Extract the [x, y] coordinate from the center of the cell holding the provided text.  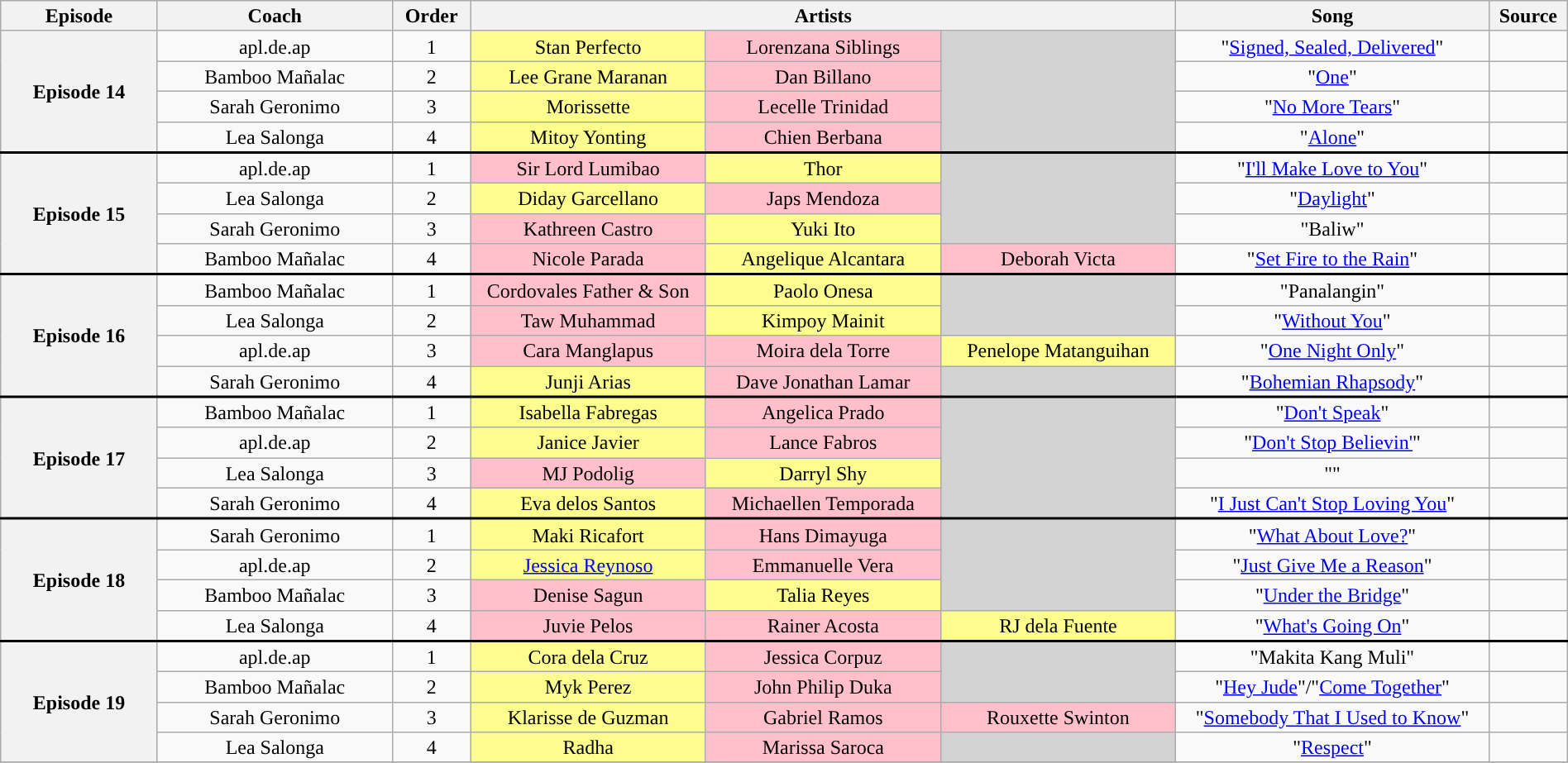
"Set Fire to the Rain" [1333, 260]
Cara Manglapus [588, 351]
Marissa Saroca [823, 747]
Episode [79, 17]
"Makita Kang Muli" [1333, 656]
Junji Arias [588, 380]
Isabella Fabregas [588, 412]
Order [432, 17]
"One" [1333, 76]
"I Just Can't Stop Loving You" [1333, 503]
Jessica Reynoso [588, 565]
"Respect" [1333, 747]
"Somebody That I Used to Know" [1333, 718]
Penelope Matanguihan [1058, 351]
Artists [823, 17]
"Just Give Me a Reason" [1333, 565]
Japs Mendoza [823, 198]
Chien Berbana [823, 137]
Moira dela Torre [823, 351]
Cora dela Cruz [588, 656]
Dave Jonathan Lamar [823, 380]
Kimpoy Mainit [823, 321]
Lance Fabros [823, 443]
MJ Podolig [588, 473]
"Bohemian Rhapsody" [1333, 380]
"Don't Stop Believin'" [1333, 443]
Michaellen Temporada [823, 503]
Stan Perfecto [588, 46]
"No More Tears" [1333, 106]
Lorenzana Siblings [823, 46]
"Don't Speak" [1333, 412]
"What's Going On" [1333, 625]
RJ dela Fuente [1058, 625]
Janice Javier [588, 443]
Eva delos Santos [588, 503]
"Without You" [1333, 321]
"Hey Jude"/"Come Together" [1333, 688]
Sir Lord Lumibao [588, 167]
Nicole Parada [588, 260]
Emmanuelle Vera [823, 565]
Episode 17 [79, 458]
Dan Billano [823, 76]
Myk Perez [588, 688]
Paolo Onesa [823, 289]
Hans Dimayuga [823, 534]
Deborah Victa [1058, 260]
"One Night Only" [1333, 351]
Episode 15 [79, 213]
"Alone" [1333, 137]
John Philip Duka [823, 688]
Episode 18 [79, 580]
Thor [823, 167]
Maki Ricafort [588, 534]
Episode 14 [79, 91]
Coach [275, 17]
Jessica Corpuz [823, 656]
Darryl Shy [823, 473]
Angelica Prado [823, 412]
Denise Sagun [588, 595]
Gabriel Ramos [823, 718]
"I'll Make Love to You" [1333, 167]
Diday Garcellano [588, 198]
Klarisse de Guzman [588, 718]
Lecelle Trinidad [823, 106]
Yuki Ito [823, 228]
Lee Grane Maranan [588, 76]
Rouxette Swinton [1058, 718]
Source [1528, 17]
Episode 19 [79, 701]
Talia Reyes [823, 595]
"Panalangin" [1333, 289]
Song [1333, 17]
Taw Muhammad [588, 321]
Radha [588, 747]
"What About Love?" [1333, 534]
Juvie Pelos [588, 625]
"Daylight" [1333, 198]
Mitoy Yonting [588, 137]
"Signed, Sealed, Delivered" [1333, 46]
Episode 16 [79, 336]
Angelique Alcantara [823, 260]
Rainer Acosta [823, 625]
Kathreen Castro [588, 228]
"Baliw" [1333, 228]
"" [1333, 473]
Morissette [588, 106]
"Under the Bridge" [1333, 595]
Cordovales Father & Son [588, 289]
